For the text-containing cell, return its midpoint in [x, y] coordinate format. 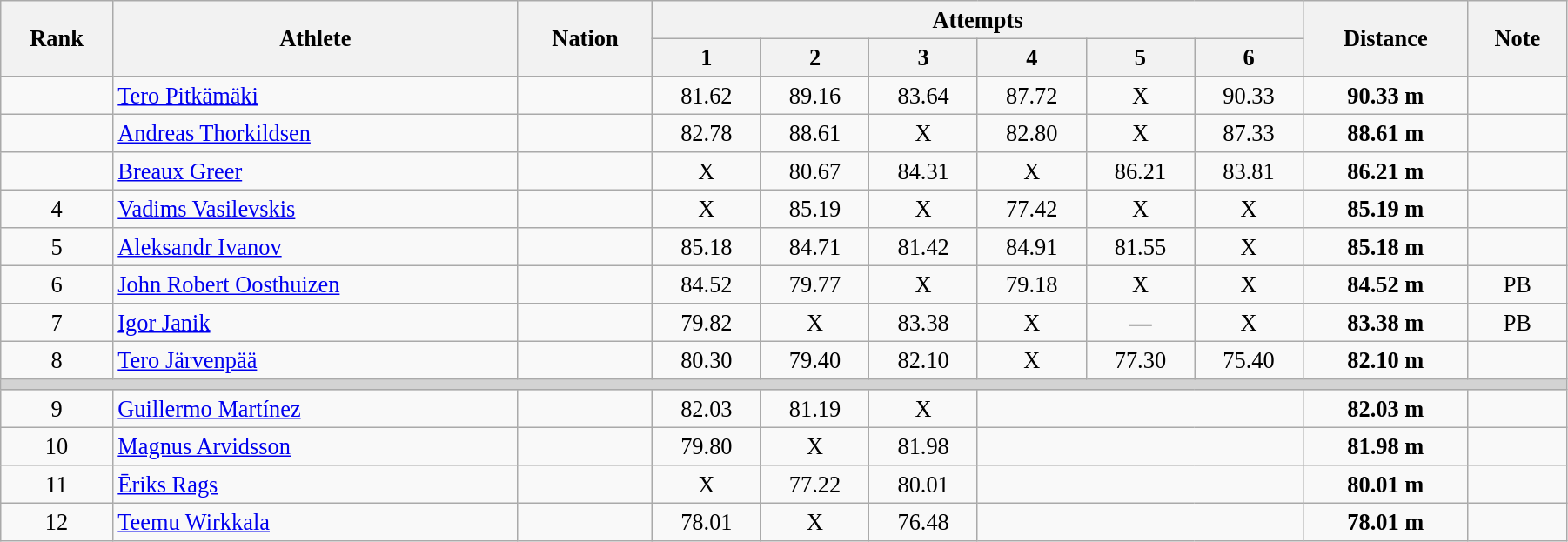
79.80 [707, 446]
John Robert Oosthuizen [315, 284]
86.21 m [1385, 171]
77.30 [1140, 360]
Teemu Wirkkala [315, 522]
82.03 m [1385, 409]
8 [57, 360]
— [1140, 323]
Breaux Greer [315, 171]
82.78 [707, 133]
82.10 m [1385, 360]
89.16 [814, 95]
1 [707, 57]
Igor Janik [315, 323]
88.61 [814, 133]
Ēriks Rags [315, 485]
84.52 m [1385, 284]
90.33 m [1385, 95]
82.80 [1032, 133]
80.01 [924, 485]
Nation [585, 38]
87.72 [1032, 95]
83.64 [924, 95]
81.19 [814, 409]
7 [57, 323]
85.19 [814, 209]
76.48 [924, 522]
77.42 [1032, 209]
84.31 [924, 171]
85.18 m [1385, 247]
Attempts [978, 19]
80.30 [707, 360]
84.52 [707, 284]
75.40 [1250, 360]
85.18 [707, 247]
84.71 [814, 247]
85.19 m [1385, 209]
3 [924, 57]
80.01 m [1385, 485]
86.21 [1140, 171]
79.82 [707, 323]
Vadims Vasilevskis [315, 209]
Guillermo Martínez [315, 409]
9 [57, 409]
Andreas Thorkildsen [315, 133]
81.98 m [1385, 446]
87.33 [1250, 133]
81.62 [707, 95]
79.77 [814, 284]
82.10 [924, 360]
Athlete [315, 38]
10 [57, 446]
Magnus Arvidsson [315, 446]
84.91 [1032, 247]
81.42 [924, 247]
80.67 [814, 171]
78.01 m [1385, 522]
83.81 [1250, 171]
88.61 m [1385, 133]
83.38 [924, 323]
79.18 [1032, 284]
78.01 [707, 522]
81.55 [1140, 247]
Aleksandr Ivanov [315, 247]
79.40 [814, 360]
81.98 [924, 446]
Tero Järvenpää [315, 360]
82.03 [707, 409]
83.38 m [1385, 323]
12 [57, 522]
Note [1518, 38]
77.22 [814, 485]
Rank [57, 38]
2 [814, 57]
Distance [1385, 38]
Tero Pitkämäki [315, 95]
11 [57, 485]
90.33 [1250, 95]
